Search for the cell housing the specified text and yield its (X, Y) center coordinate. 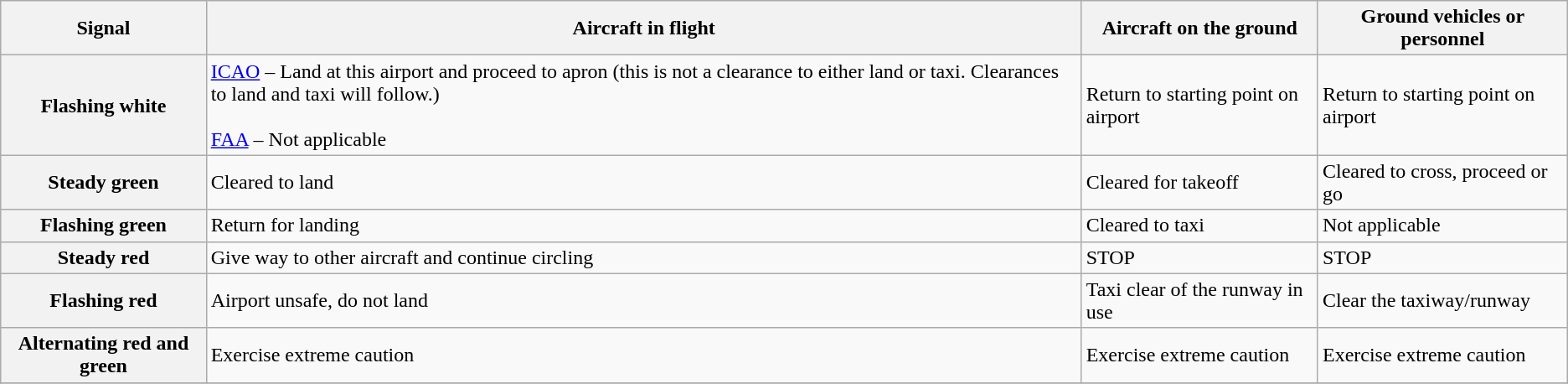
Airport unsafe, do not land (643, 300)
Flashing white (104, 106)
Taxi clear of the runway in use (1199, 300)
Steady green (104, 183)
Alternating red and green (104, 355)
Cleared for takeoff (1199, 183)
Aircraft in flight (643, 29)
Signal (104, 29)
Cleared to taxi (1199, 226)
Flashing red (104, 300)
Ground vehicles or personnel (1442, 29)
Not applicable (1442, 226)
Give way to other aircraft and continue circling (643, 257)
Flashing green (104, 226)
Cleared to cross, proceed or go (1442, 183)
Aircraft on the ground (1199, 29)
Steady red (104, 257)
Cleared to land (643, 183)
Clear the taxiway/runway (1442, 300)
Return for landing (643, 226)
